Identify which cell holds the provided text, then report its (x, y) central coordinate. 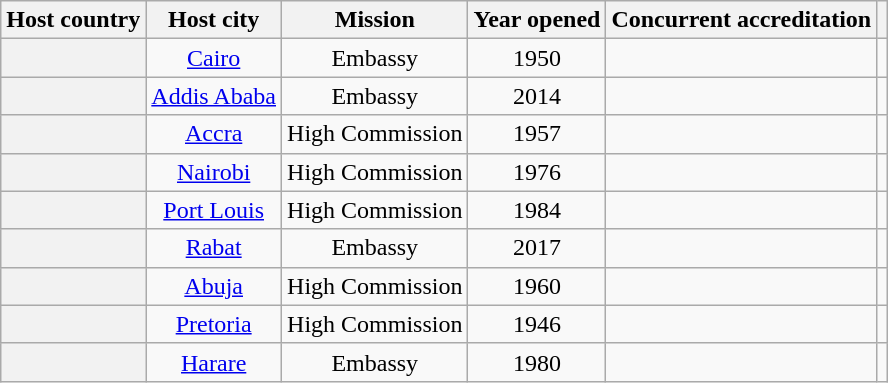
Abuja (214, 286)
1957 (537, 134)
1946 (537, 324)
Host country (74, 20)
Concurrent accreditation (742, 20)
Rabat (214, 248)
1984 (537, 210)
Nairobi (214, 172)
Port Louis (214, 210)
Mission (375, 20)
Cairo (214, 58)
Accra (214, 134)
Harare (214, 362)
1960 (537, 286)
Addis Ababa (214, 96)
1976 (537, 172)
2014 (537, 96)
1950 (537, 58)
Year opened (537, 20)
Host city (214, 20)
Pretoria (214, 324)
2017 (537, 248)
1980 (537, 362)
